Provide the [X, Y] coordinate of the cell's center where the given text is located.  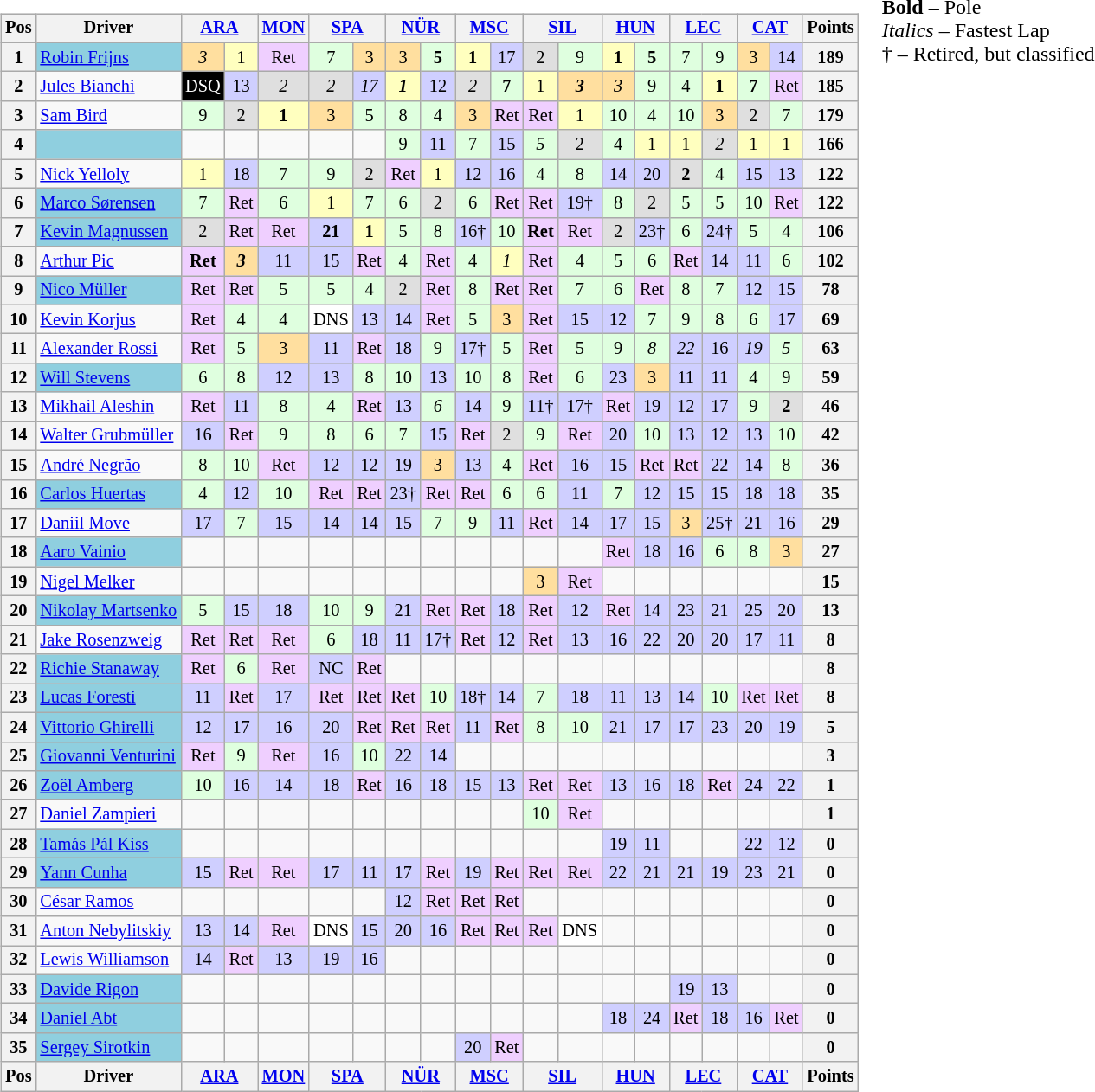
33 [18, 989]
Marco Sørensen [108, 203]
André Negrão [108, 465]
Yann Cunha [108, 873]
Jules Bianchi [108, 87]
Zoël Amberg [108, 786]
Daniel Zampieri [108, 814]
Kevin Korjus [108, 319]
102 [830, 261]
78 [830, 291]
34 [18, 1018]
Kevin Magnussen [108, 232]
59 [830, 378]
Tamás Pál Kiss [108, 844]
Nico Müller [108, 291]
NC [331, 669]
189 [830, 57]
18† [473, 698]
Nick Yelloly [108, 174]
Mikhail Aleshin [108, 407]
63 [830, 349]
Nikolay Martsenko [108, 611]
19† [580, 203]
106 [830, 232]
28 [18, 844]
69 [830, 319]
166 [830, 145]
24† [719, 232]
Carlos Huertas [108, 494]
46 [830, 407]
Jake Rosenzweig [108, 639]
Aaro Vainio [108, 552]
Lewis Williamson [108, 960]
Robin Frijns [108, 57]
30 [18, 902]
César Ramos [108, 902]
Will Stevens [108, 378]
Anton Nebylitskiy [108, 931]
Richie Stanaway [108, 669]
Lucas Foresti [108, 698]
26 [18, 786]
Walter Grubmüller [108, 436]
179 [830, 116]
Arthur Pic [108, 261]
Vittorio Ghirelli [108, 727]
11† [540, 407]
Davide Rigon [108, 989]
Nigel Melker [108, 581]
32 [18, 960]
Sam Bird [108, 116]
25† [719, 524]
Daniil Move [108, 524]
DSQ [203, 87]
Giovanni Venturini [108, 756]
Daniel Abt [108, 1018]
16† [473, 232]
Sergey Sirotkin [108, 1048]
31 [18, 931]
36 [830, 465]
Alexander Rossi [108, 349]
185 [830, 87]
42 [830, 436]
